Locate the cell with the specified text and output its (X, Y) center coordinate. 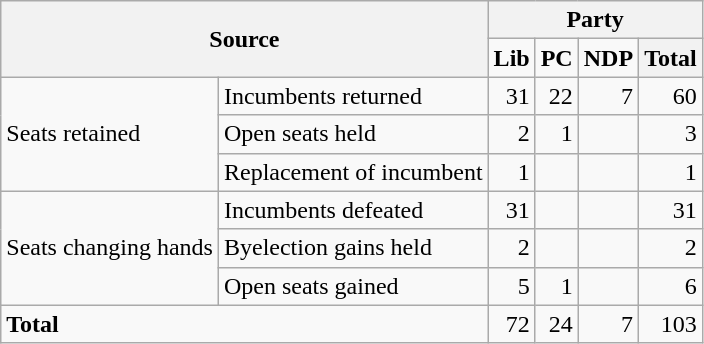
Seats retained (110, 134)
Party (595, 20)
NDP (608, 58)
Open seats gained (353, 286)
6 (671, 286)
Source (244, 39)
Lib (512, 58)
PC (556, 58)
72 (512, 324)
5 (512, 286)
Replacement of incumbent (353, 172)
Open seats held (353, 134)
24 (556, 324)
Seats changing hands (110, 248)
60 (671, 96)
Incumbents defeated (353, 210)
3 (671, 134)
Incumbents returned (353, 96)
22 (556, 96)
103 (671, 324)
Byelection gains held (353, 248)
